Scan for the cell matching the given text and deliver its [x, y] coordinate at center. 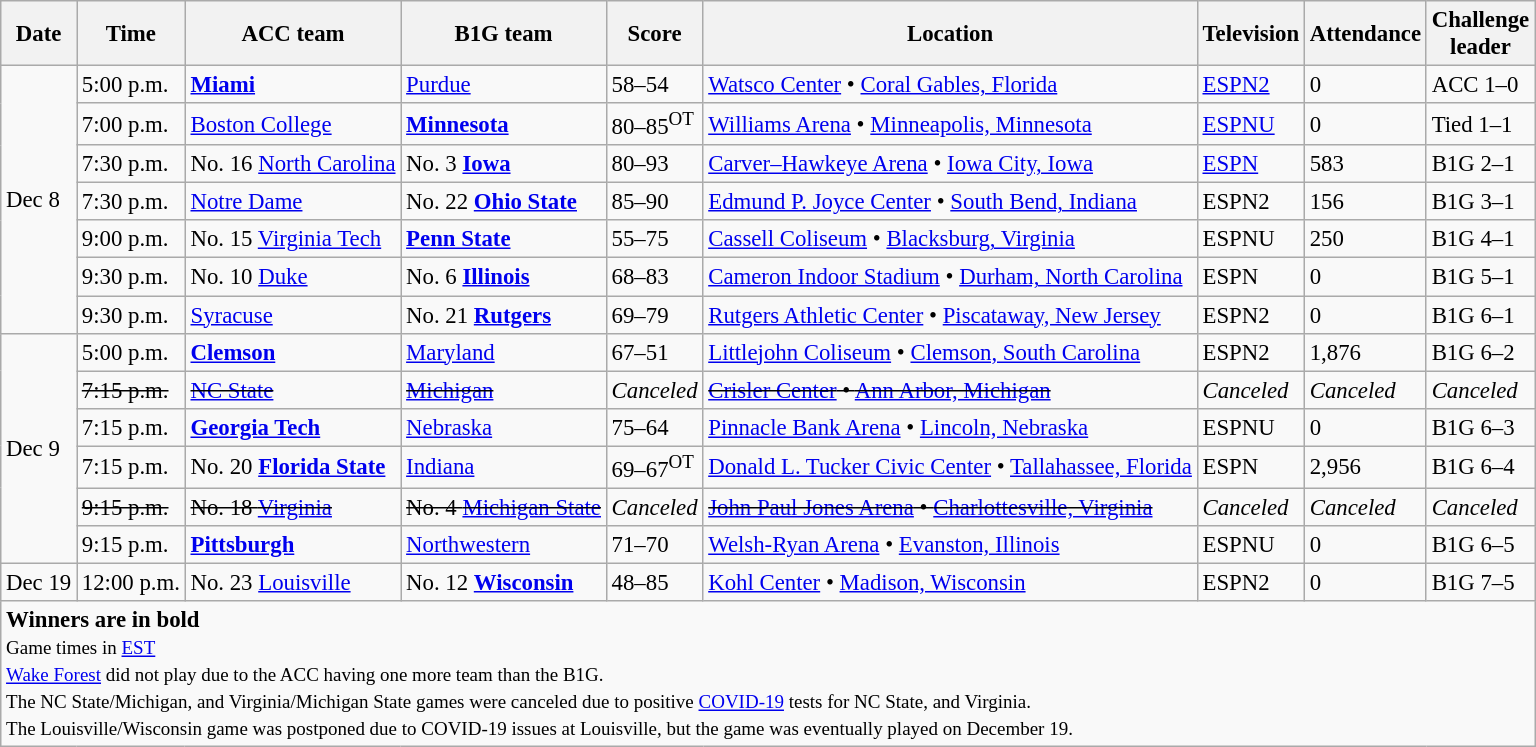
No. 23 Louisville [293, 582]
71–70 [654, 545]
Time [130, 34]
Rutgers Athletic Center • Piscataway, New Jersey [950, 315]
B1G 5–1 [1480, 277]
John Paul Jones Arena • Charlottesville, Virginia [950, 507]
Indiana [504, 467]
Date [39, 34]
Location [950, 34]
67–51 [654, 352]
7:00 p.m. [130, 124]
Television [1250, 34]
75–64 [654, 427]
68–83 [654, 277]
Watsco Center • Coral Gables, Florida [950, 85]
No. 3 Iowa [504, 164]
156 [1365, 202]
Tied 1–1 [1480, 124]
Georgia Tech [293, 427]
Littlejohn Coliseum • Clemson, South Carolina [950, 352]
Dec 9 [39, 448]
Nebraska [504, 427]
Penn State [504, 239]
69–67OT [654, 467]
9:00 p.m. [130, 239]
Welsh-Ryan Arena • Evanston, Illinois [950, 545]
Purdue [504, 85]
583 [1365, 164]
Dec 8 [39, 200]
85–90 [654, 202]
Pinnacle Bank Arena • Lincoln, Nebraska [950, 427]
Cameron Indoor Stadium • Durham, North Carolina [950, 277]
Pittsburgh [293, 545]
Carver–Hawkeye Arena • Iowa City, Iowa [950, 164]
Kohl Center • Madison, Wisconsin [950, 582]
Maryland [504, 352]
2,956 [1365, 467]
B1G 4–1 [1480, 239]
B1G 6–4 [1480, 467]
B1G 6–3 [1480, 427]
Minnesota [504, 124]
Challengeleader [1480, 34]
55–75 [654, 239]
58–54 [654, 85]
69–79 [654, 315]
48–85 [654, 582]
No. 10 Duke [293, 277]
B1G 3–1 [1480, 202]
B1G 6–5 [1480, 545]
Edmund P. Joyce Center • South Bend, Indiana [950, 202]
Boston College [293, 124]
Miami [293, 85]
Clemson [293, 352]
Score [654, 34]
Notre Dame [293, 202]
Crisler Center • Ann Arbor, Michigan [950, 390]
B1G 6–2 [1480, 352]
No. 15 Virginia Tech [293, 239]
250 [1365, 239]
B1G team [504, 34]
Williams Arena • Minneapolis, Minnesota [950, 124]
NC State [293, 390]
Syracuse [293, 315]
12:00 p.m. [130, 582]
80–93 [654, 164]
No. 16 North Carolina [293, 164]
No. 6 Illinois [504, 277]
Northwestern [504, 545]
No. 12 Wisconsin [504, 582]
ACC 1–0 [1480, 85]
B1G 7–5 [1480, 582]
1,876 [1365, 352]
ACC team [293, 34]
Dec 19 [39, 582]
No. 20 Florida State [293, 467]
No. 22 Ohio State [504, 202]
B1G 6–1 [1480, 315]
Donald L. Tucker Civic Center • Tallahassee, Florida [950, 467]
B1G 2–1 [1480, 164]
No. 21 Rutgers [504, 315]
Cassell Coliseum • Blacksburg, Virginia [950, 239]
80–85OT [654, 124]
No. 4 Michigan State [504, 507]
Attendance [1365, 34]
No. 18 Virginia [293, 507]
Michigan [504, 390]
